From the cell containing the given text, extract its center point as (x, y) coordinate. 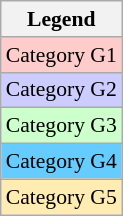
Category G3 (62, 126)
Category G4 (62, 162)
Category G5 (62, 197)
Legend (62, 19)
Category G1 (62, 55)
Category G2 (62, 90)
